Return the [x, y] coordinate for the center point of the cell that contains the specified text.  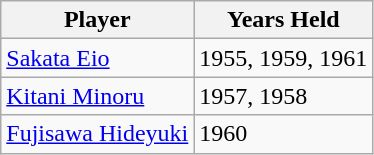
Fujisawa Hideyuki [98, 134]
Player [98, 20]
1957, 1958 [284, 96]
1955, 1959, 1961 [284, 58]
Years Held [284, 20]
1960 [284, 134]
Sakata Eio [98, 58]
Kitani Minoru [98, 96]
